Extract the [X, Y] coordinate from the center of the cell holding the provided text.  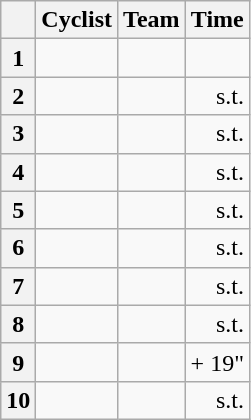
Time [217, 20]
7 [18, 286]
5 [18, 210]
10 [18, 400]
Team [152, 20]
9 [18, 362]
2 [18, 96]
4 [18, 172]
8 [18, 324]
6 [18, 248]
Cyclist [77, 20]
+ 19" [217, 362]
1 [18, 58]
3 [18, 134]
